From the cell containing the given text, extract its center point as (X, Y) coordinate. 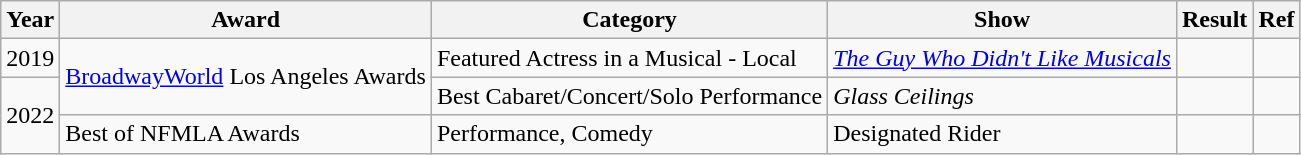
2022 (30, 115)
Designated Rider (1002, 134)
Award (246, 20)
The Guy Who Didn't Like Musicals (1002, 58)
Best of NFMLA Awards (246, 134)
Performance, Comedy (629, 134)
Result (1214, 20)
Show (1002, 20)
Category (629, 20)
Ref (1276, 20)
Year (30, 20)
Glass Ceilings (1002, 96)
BroadwayWorld Los Angeles Awards (246, 77)
Featured Actress in a Musical - Local (629, 58)
2019 (30, 58)
Best Cabaret/Concert/Solo Performance (629, 96)
